For the text-containing cell, return its midpoint in [X, Y] coordinate format. 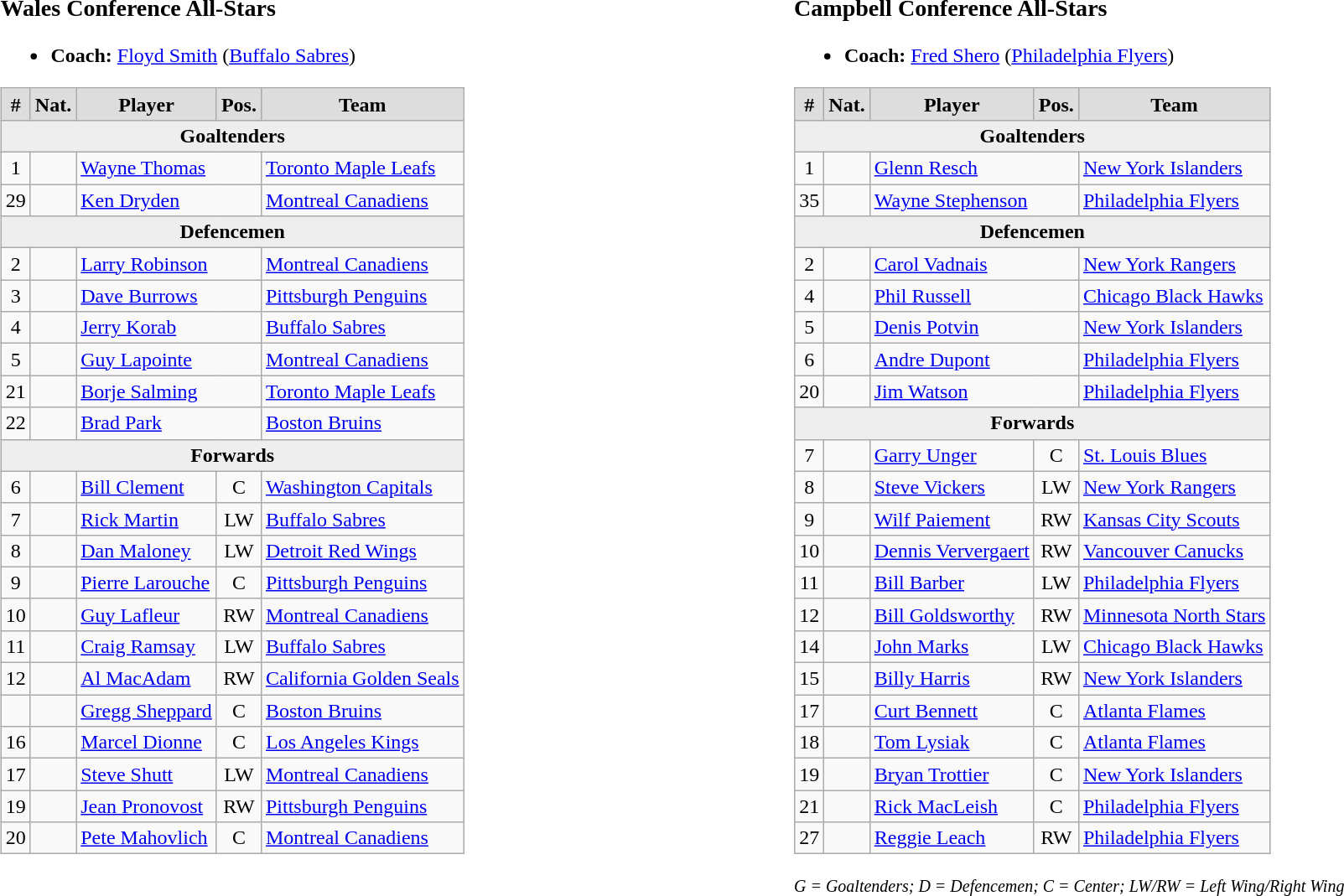
Craig Ramsay [147, 646]
Reggie Leach [952, 838]
27 [810, 838]
3 [15, 296]
Dennis Ververgaert [952, 551]
29 [15, 200]
California Golden Seals [362, 679]
14 [810, 646]
Bill Clement [147, 487]
Guy Lafleur [147, 614]
35 [810, 200]
Carol Vadnais [974, 264]
Rick Martin [147, 519]
22 [15, 423]
Dave Burrows [169, 296]
18 [810, 743]
Marcel Dionne [147, 743]
Larry Robinson [169, 264]
Washington Capitals [362, 487]
Billy Harris [952, 679]
Guy Lapointe [169, 360]
Vancouver Canucks [1174, 551]
Bill Goldsworthy [952, 614]
Jim Watson [974, 391]
Wayne Thomas [169, 168]
Los Angeles Kings [362, 743]
Rick MacLeish [952, 806]
Borje Salming [169, 391]
Glenn Resch [974, 168]
Wilf Paiement [952, 519]
16 [15, 743]
Phil Russell [974, 296]
Pierre Larouche [147, 583]
Gregg Sheppard [147, 711]
John Marks [952, 646]
Bryan Trottier [952, 774]
Denis Potvin [974, 328]
Jean Pronovost [147, 806]
Steve Vickers [952, 487]
Dan Maloney [147, 551]
Steve Shutt [147, 774]
Jerry Korab [169, 328]
Pete Mahovlich [147, 838]
Garry Unger [952, 455]
Detroit Red Wings [362, 551]
St. Louis Blues [1174, 455]
Kansas City Scouts [1174, 519]
Tom Lysiak [952, 743]
Minnesota North Stars [1174, 614]
Wayne Stephenson [974, 200]
Al MacAdam [147, 679]
Ken Dryden [169, 200]
Curt Bennett [952, 711]
Brad Park [169, 423]
Andre Dupont [974, 360]
Bill Barber [952, 583]
15 [810, 679]
